Detect which cell encompasses the target text, then output its [x, y] center coordinate. 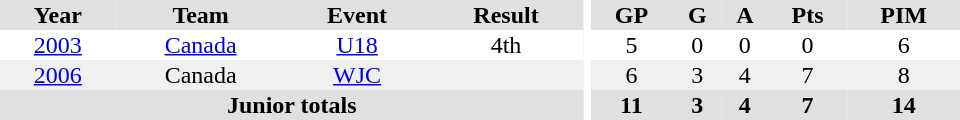
5 [631, 45]
Event [358, 15]
8 [904, 75]
4th [506, 45]
A [745, 15]
11 [631, 105]
Year [58, 15]
2006 [58, 75]
WJC [358, 75]
G [698, 15]
Team [201, 15]
U18 [358, 45]
Result [506, 15]
Junior totals [292, 105]
PIM [904, 15]
2003 [58, 45]
Pts [808, 15]
GP [631, 15]
14 [904, 105]
